Provide the (X, Y) coordinate of the cell's center where the given text is located.  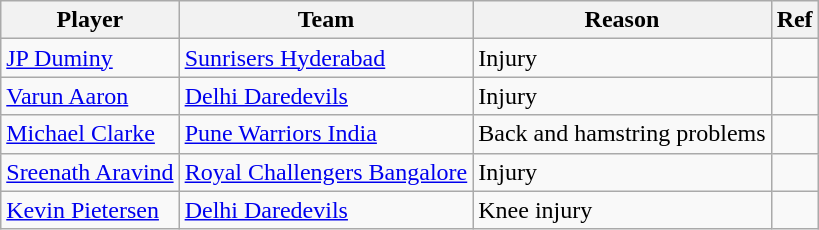
Varun Aaron (90, 96)
Ref (794, 20)
Sreenath Aravind (90, 172)
Royal Challengers Bangalore (326, 172)
Michael Clarke (90, 134)
Player (90, 20)
JP Duminy (90, 58)
Team (326, 20)
Knee injury (622, 210)
Pune Warriors India (326, 134)
Sunrisers Hyderabad (326, 58)
Kevin Pietersen (90, 210)
Back and hamstring problems (622, 134)
Reason (622, 20)
